Return [X, Y] of the center of cell containing provided text 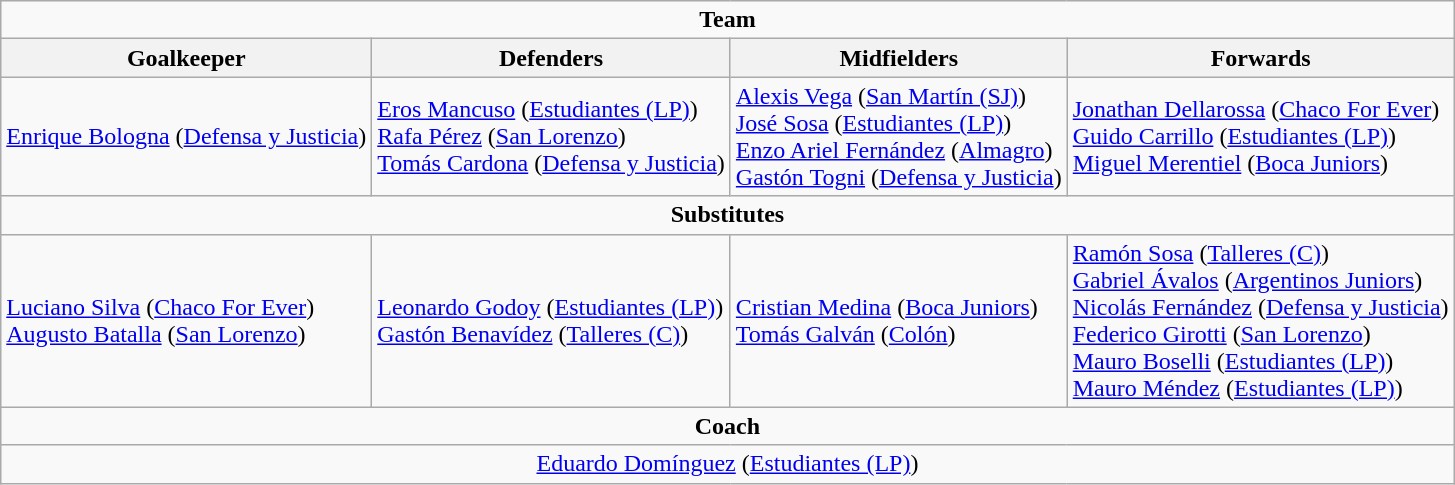
Eros Mancuso (Estudiantes (LP))Rafa Pérez (San Lorenzo)Tomás Cardona (Defensa y Justicia) [552, 136]
Defenders [552, 58]
Jonathan Dellarossa (Chaco For Ever)Guido Carrillo (Estudiantes (LP))Miguel Merentiel (Boca Juniors) [1260, 136]
Team [728, 20]
Goalkeeper [186, 58]
Eduardo Domínguez (Estudiantes (LP)) [728, 464]
Luciano Silva (Chaco For Ever)Augusto Batalla (San Lorenzo) [186, 320]
Midfielders [898, 58]
Leonardo Godoy (Estudiantes (LP))Gastón Benavídez (Talleres (C)) [552, 320]
Forwards [1260, 58]
Enrique Bologna (Defensa y Justicia) [186, 136]
Cristian Medina (Boca Juniors)Tomás Galván (Colón) [898, 320]
Substitutes [728, 215]
Alexis Vega (San Martín (SJ))José Sosa (Estudiantes (LP))Enzo Ariel Fernández (Almagro)Gastón Togni (Defensa y Justicia) [898, 136]
Coach [728, 426]
